Pinpoint the cell where the given text exists, returning its (x, y) midpoint coordinate. 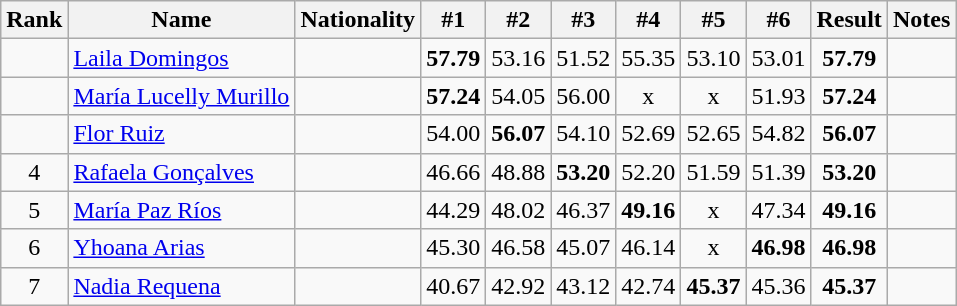
46.58 (518, 248)
54.05 (518, 96)
#1 (454, 20)
54.82 (778, 134)
4 (34, 172)
51.52 (584, 58)
48.88 (518, 172)
54.10 (584, 134)
46.14 (648, 248)
Nationality (358, 20)
47.34 (778, 210)
6 (34, 248)
Laila Domingos (182, 58)
51.93 (778, 96)
#2 (518, 20)
46.66 (454, 172)
53.01 (778, 58)
44.29 (454, 210)
51.39 (778, 172)
55.35 (648, 58)
#4 (648, 20)
Name (182, 20)
7 (34, 286)
56.00 (584, 96)
54.00 (454, 134)
45.30 (454, 248)
52.65 (714, 134)
40.67 (454, 286)
María Paz Ríos (182, 210)
43.12 (584, 286)
42.74 (648, 286)
52.20 (648, 172)
Flor Ruiz (182, 134)
42.92 (518, 286)
Result (849, 20)
53.10 (714, 58)
#5 (714, 20)
52.69 (648, 134)
45.36 (778, 286)
Nadia Requena (182, 286)
45.07 (584, 248)
Notes (921, 20)
Rank (34, 20)
53.16 (518, 58)
Rafaela Gonçalves (182, 172)
María Lucelly Murillo (182, 96)
5 (34, 210)
Yhoana Arias (182, 248)
48.02 (518, 210)
46.37 (584, 210)
51.59 (714, 172)
#3 (584, 20)
#6 (778, 20)
